Scan for the cell matching the given text and deliver its (x, y) coordinate at center. 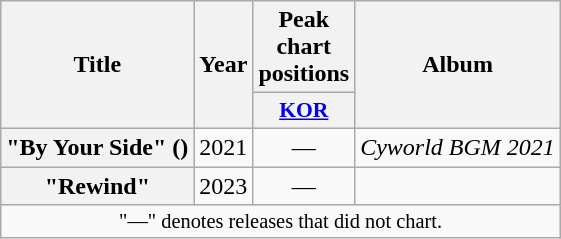
Peak chart positions (304, 47)
"—" denotes releases that did not chart. (281, 222)
Cyworld BGM 2021 (458, 147)
"By Your Side" () (98, 147)
2021 (224, 147)
KOR (304, 111)
Album (458, 65)
Year (224, 65)
"Rewind" (98, 185)
2023 (224, 185)
Title (98, 65)
